Output the (x, y) coordinate of the center of the cell containing the given text.  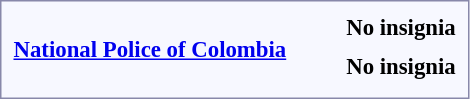
National Police of Colombia (150, 50)
